Return [X, Y] of the center of cell containing provided text 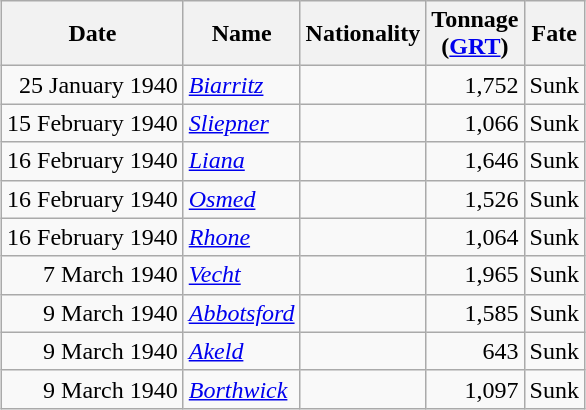
Fate [554, 34]
1,064 [475, 237]
Biarritz [242, 85]
1,526 [475, 199]
Liana [242, 161]
Name [242, 34]
Tonnage(GRT) [475, 34]
Vecht [242, 275]
1,585 [475, 313]
Date [93, 34]
Borthwick [242, 389]
Rhone [242, 237]
1,965 [475, 275]
1,097 [475, 389]
25 January 1940 [93, 85]
1,646 [475, 161]
7 March 1940 [93, 275]
Akeld [242, 351]
1,066 [475, 123]
15 February 1940 [93, 123]
643 [475, 351]
Osmed [242, 199]
Sliepner [242, 123]
Nationality [363, 34]
Abbotsford [242, 313]
1,752 [475, 85]
